Determine the (X, Y) coordinate at the center of the cell enclosing the given text.  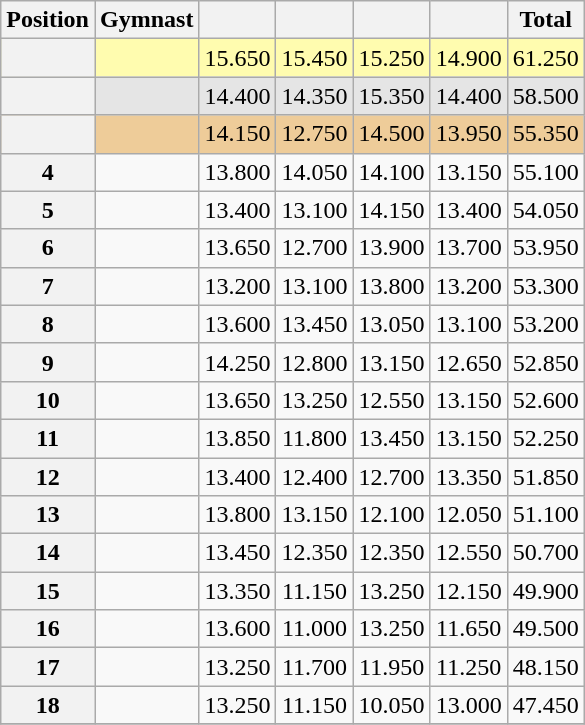
14.100 (392, 172)
11 (48, 438)
12 (48, 477)
55.350 (546, 134)
13.950 (468, 134)
17 (48, 667)
5 (48, 210)
14.500 (392, 134)
11.650 (468, 629)
50.700 (546, 553)
11.000 (314, 629)
49.900 (546, 591)
12.800 (314, 362)
12.650 (468, 362)
14.350 (314, 96)
11.250 (468, 667)
Position (48, 20)
14.900 (468, 58)
14 (48, 553)
11.800 (314, 438)
51.850 (546, 477)
54.050 (546, 210)
6 (48, 248)
13.000 (468, 705)
15.250 (392, 58)
Gymnast (146, 20)
53.200 (546, 324)
16 (48, 629)
53.950 (546, 248)
13 (48, 515)
47.450 (546, 705)
52.850 (546, 362)
12.150 (468, 591)
8 (48, 324)
10.050 (392, 705)
13.700 (468, 248)
7 (48, 286)
11.700 (314, 667)
12.750 (314, 134)
4 (48, 172)
58.500 (546, 96)
15.450 (314, 58)
12.400 (314, 477)
13.900 (392, 248)
48.150 (546, 667)
15 (48, 591)
18 (48, 705)
10 (48, 400)
13.850 (238, 438)
11.950 (392, 667)
Total (546, 20)
61.250 (546, 58)
15.350 (392, 96)
14.050 (314, 172)
52.250 (546, 438)
15.650 (238, 58)
12.100 (392, 515)
52.600 (546, 400)
12.050 (468, 515)
51.100 (546, 515)
14.250 (238, 362)
49.500 (546, 629)
53.300 (546, 286)
13.050 (392, 324)
9 (48, 362)
55.100 (546, 172)
